Capture the cell that displays the provided text and extract its [X, Y] central coordinate. 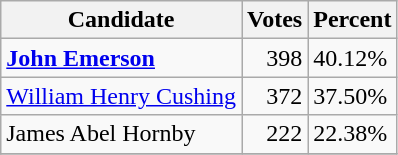
John Emerson [122, 58]
40.12% [352, 58]
William Henry Cushing [122, 96]
Percent [352, 20]
372 [275, 96]
222 [275, 134]
37.50% [352, 96]
Votes [275, 20]
James Abel Hornby [122, 134]
398 [275, 58]
Candidate [122, 20]
22.38% [352, 134]
